Determine the (x, y) coordinate at the center of the cell enclosing the given text.  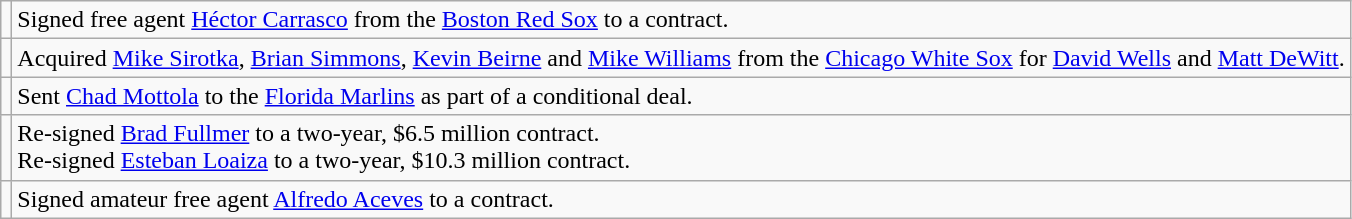
Signed free agent Héctor Carrasco from the Boston Red Sox to a contract. (681, 20)
Signed amateur free agent Alfredo Aceves to a contract. (681, 199)
Re-signed Brad Fullmer to a two-year, $6.5 million contract. Re-signed Esteban Loaiza to a two-year, $10.3 million contract. (681, 148)
Sent Chad Mottola to the Florida Marlins as part of a conditional deal. (681, 96)
Acquired Mike Sirotka, Brian Simmons, Kevin Beirne and Mike Williams from the Chicago White Sox for David Wells and Matt DeWitt. (681, 58)
